For the text-containing cell, return its midpoint in [X, Y] coordinate format. 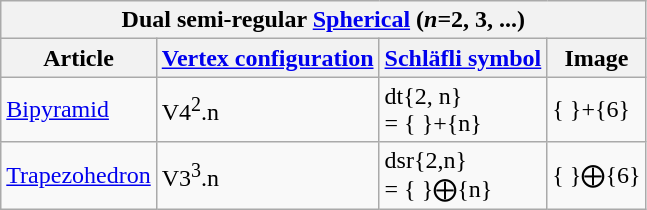
V33.n [268, 176]
dsr{2,n}= { }⨁{n} [463, 176]
Image [596, 58]
Schläfli symbol [463, 58]
Article [78, 58]
Trapezohedron [78, 176]
dt{2, n}= { }+{n} [463, 110]
Bipyramid [78, 110]
{ }+{6} [596, 110]
V42.n [268, 110]
{ }⨁{6} [596, 176]
Vertex configuration [268, 58]
Dual semi-regular Spherical (n=2, 3, ...) [324, 20]
